Scan for the cell matching the given text and deliver its [x, y] coordinate at center. 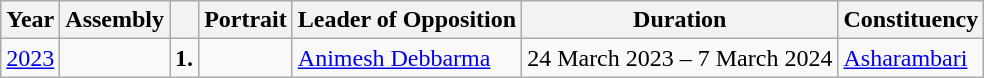
Asharambari [911, 58]
2023 [30, 58]
Portrait [246, 20]
Animesh Debbarma [406, 58]
24 March 2023 – 7 March 2024 [680, 58]
Year [30, 20]
Assembly [115, 20]
Constituency [911, 20]
Leader of Opposition [406, 20]
1. [184, 58]
Duration [680, 20]
